Extract the [x, y] coordinate from the center of the cell holding the provided text.  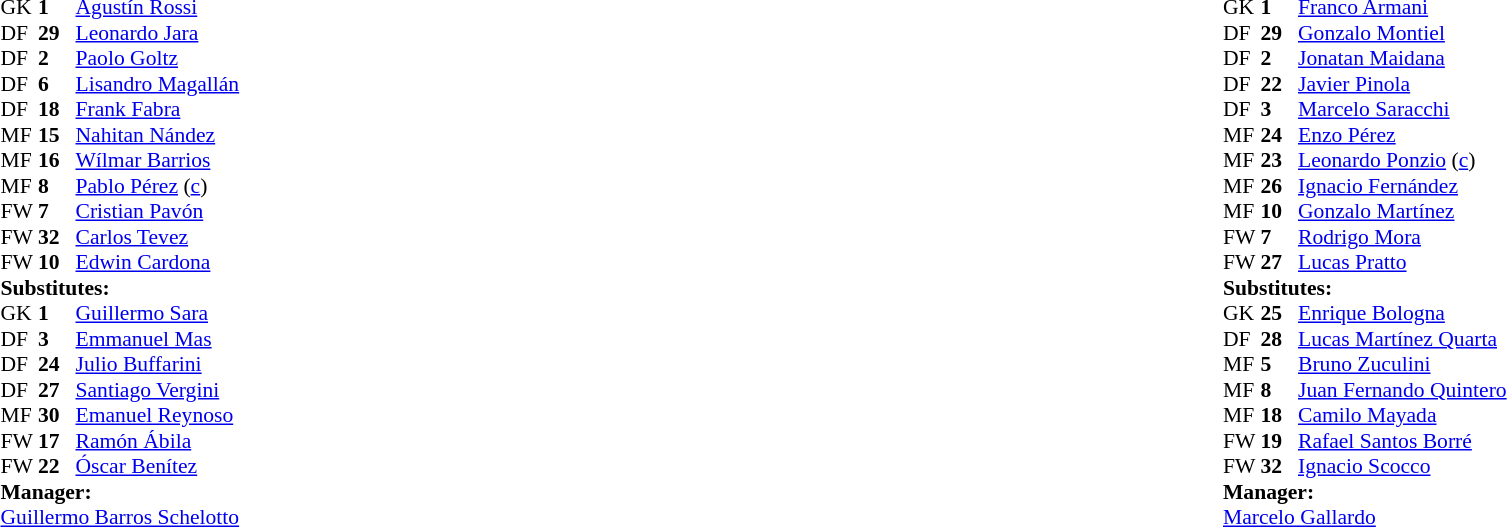
Wílmar Barrios [158, 161]
Rafael Santos Borré [1402, 441]
Jonatan Maidana [1402, 59]
Ramón Ábila [158, 441]
Lisandro Magallán [158, 84]
Emmanuel Mas [158, 339]
5 [1279, 365]
Lucas Martínez Quarta [1402, 339]
Bruno Zuculini [1402, 365]
17 [57, 441]
Óscar Benítez [158, 467]
Julio Buffarini [158, 365]
Cristian Pavón [158, 211]
Gonzalo Martínez [1402, 211]
16 [57, 161]
Pablo Pérez (c) [158, 186]
Lucas Pratto [1402, 263]
Ignacio Scocco [1402, 467]
6 [57, 84]
Rodrigo Mora [1402, 237]
Leonardo Ponzio (c) [1402, 161]
Gonzalo Montiel [1402, 33]
Juan Fernando Quintero [1402, 390]
Leonardo Jara [158, 33]
28 [1279, 339]
Santiago Vergini [158, 390]
19 [1279, 441]
Marcelo Saracchi [1402, 109]
Guillermo Sara [158, 313]
Enzo Pérez [1402, 135]
Nahitan Nández [158, 135]
23 [1279, 161]
Emanuel Reynoso [158, 415]
Ignacio Fernández [1402, 186]
15 [57, 135]
25 [1279, 313]
1 [57, 313]
Camilo Mayada [1402, 415]
Javier Pinola [1402, 84]
Edwin Cardona [158, 263]
Paolo Goltz [158, 59]
Carlos Tevez [158, 237]
30 [57, 415]
26 [1279, 186]
Frank Fabra [158, 109]
Enrique Bologna [1402, 313]
